Return the [X, Y] coordinate for the center point of the cell that contains the specified text.  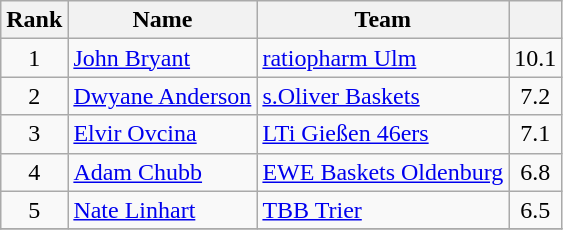
6.8 [536, 172]
7.2 [536, 96]
LTi Gießen 46ers [383, 134]
Name [162, 20]
TBB Trier [383, 210]
7.1 [536, 134]
EWE Baskets Oldenburg [383, 172]
2 [34, 96]
Nate Linhart [162, 210]
1 [34, 58]
ratiopharm Ulm [383, 58]
5 [34, 210]
10.1 [536, 58]
6.5 [536, 210]
3 [34, 134]
John Bryant [162, 58]
Adam Chubb [162, 172]
Rank [34, 20]
Dwyane Anderson [162, 96]
s.Oliver Baskets [383, 96]
4 [34, 172]
Elvir Ovcina [162, 134]
Team [383, 20]
